Determine the [X, Y] coordinate at the center of the cell enclosing the given text.  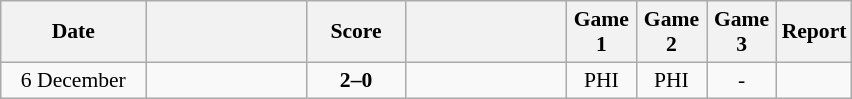
- [741, 80]
Game 3 [741, 32]
Game 2 [671, 32]
2–0 [356, 80]
Score [356, 32]
6 December [74, 80]
Date [74, 32]
Report [814, 32]
Game 1 [601, 32]
